Pinpoint the cell where the given text exists, returning its [X, Y] midpoint coordinate. 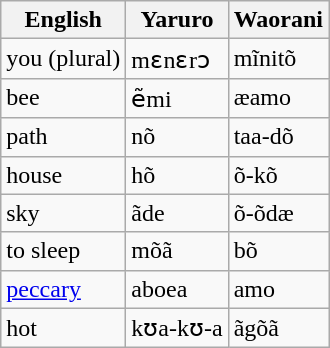
path [64, 137]
ãde [177, 213]
you (plural) [64, 59]
hõ [177, 175]
sky [64, 213]
ãgõã [278, 328]
mɛnɛrɔ [177, 59]
õ-kõ [278, 175]
to sleep [64, 251]
ẽmi [177, 98]
æamo [278, 98]
peccary [64, 289]
Waorani [278, 20]
Yaruro [177, 20]
nõ [177, 137]
mõã [177, 251]
bõ [278, 251]
house [64, 175]
bee [64, 98]
kʊa-kʊ-a [177, 328]
English [64, 20]
taa-dõ [278, 137]
aboea [177, 289]
hot [64, 328]
mĩnitõ [278, 59]
õ-õdæ [278, 213]
amo [278, 289]
